Provide the (x, y) coordinate of the cell's center where the given text is located.  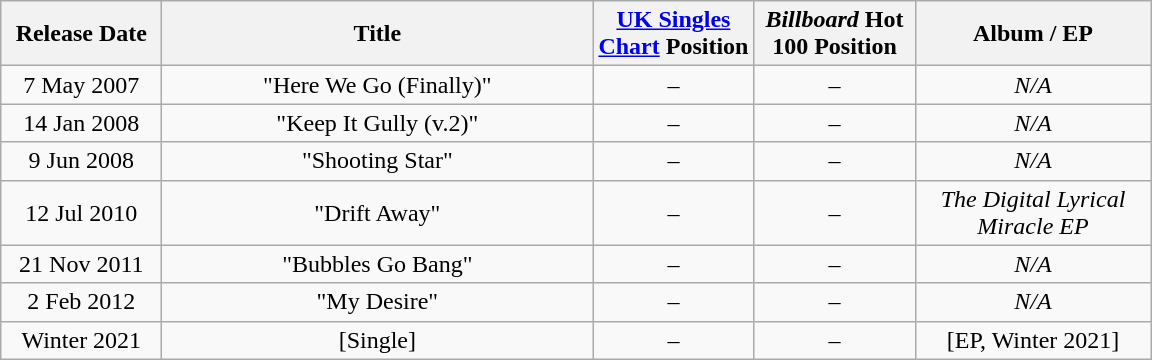
Winter 2021 (82, 340)
Title (378, 34)
"Shooting Star" (378, 161)
[EP, Winter 2021] (1033, 340)
7 May 2007 (82, 85)
2 Feb 2012 (82, 302)
"Drift Away" (378, 212)
The Digital Lyrical Miracle EP (1033, 212)
UK Singles Chart Position (674, 34)
12 Jul 2010 (82, 212)
Album / EP (1033, 34)
9 Jun 2008 (82, 161)
[Single] (378, 340)
21 Nov 2011 (82, 264)
"Here We Go (Finally)" (378, 85)
14 Jan 2008 (82, 123)
"My Desire" (378, 302)
Billboard Hot 100 Position (834, 34)
"Keep It Gully (v.2)" (378, 123)
"Bubbles Go Bang" (378, 264)
Release Date (82, 34)
